Capture the cell that displays the provided text and extract its (X, Y) central coordinate. 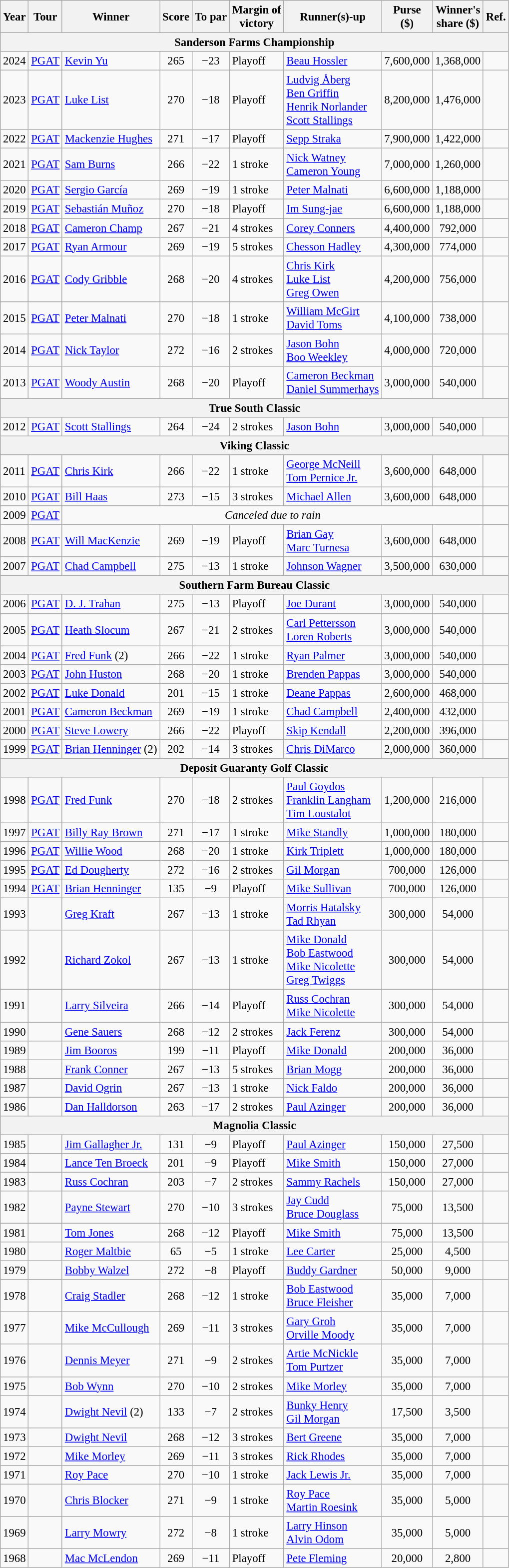
Canceled due to rain (273, 515)
4,200,000 (407, 279)
1,368,000 (458, 61)
2019 (14, 209)
Bert Greene (333, 1437)
1973 (14, 1437)
Heath Slocum (111, 630)
Fred Funk (2) (111, 655)
2000 (14, 730)
2008 (14, 541)
Winner'sshare ($) (458, 17)
Skip Kendall (333, 730)
Roy Pace Martin Roesink (333, 1501)
Bill Haas (111, 497)
135 (176, 889)
Mike Donald Bob Eastwood Mike Nicolette Greg Twiggs (333, 961)
Year (14, 17)
Gene Sauers (111, 1032)
Runner(s)-up (333, 17)
Jay Cudd Bruce Douglass (333, 1208)
Richard Zokol (111, 961)
Sam Burns (111, 165)
Cameron Champ (111, 228)
1987 (14, 1088)
1999 (14, 749)
Sergio García (111, 190)
Craig Stadler (111, 1296)
Gary Groh Orville Moody (333, 1329)
4,100,000 (407, 318)
2002 (14, 693)
David Ogrin (111, 1088)
Magnolia Classic (255, 1126)
2013 (14, 383)
George McNeill Tom Pernice Jr. (333, 471)
20,000 (407, 1558)
263 (176, 1107)
265 (176, 61)
2009 (14, 515)
Sammy Rachels (333, 1182)
Payne Stewart (111, 1208)
2024 (14, 61)
Rick Rhodes (333, 1456)
Brian Henninger (111, 889)
Nick Watney Cameron Young (333, 165)
1991 (14, 1006)
2015 (14, 318)
131 (176, 1144)
−5 (211, 1252)
Nick Faldo (333, 1088)
Larry Hinson Alvin Odom (333, 1533)
Mike McCullough (111, 1329)
2,200,000 (407, 730)
Mackenzie Hughes (111, 139)
1979 (14, 1271)
Jim Booros (111, 1050)
3,500 (458, 1412)
Viking Classic (255, 445)
774,000 (458, 246)
7,000,000 (407, 165)
2005 (14, 630)
William McGirt David Toms (333, 318)
756,000 (458, 279)
133 (176, 1412)
2018 (14, 228)
1993 (14, 915)
Joe Durant (333, 604)
Bunky Henry Gil Morgan (333, 1412)
Tour (45, 17)
216,000 (458, 800)
Chris Kirk Luke List Greg Owen (333, 279)
Ed Dougherty (111, 870)
4,300,000 (407, 246)
50,000 (407, 1271)
1,422,000 (458, 139)
Johnson Wagner (333, 566)
2011 (14, 471)
8,200,000 (407, 100)
Billy Ray Brown (111, 833)
Purse($) (407, 17)
Southern Farm Bureau Classic (255, 585)
Jim Gallagher Jr. (111, 1144)
2007 (14, 566)
1983 (14, 1182)
Morris Hatalsky Tad Rhyan (333, 915)
Luke List (111, 100)
Ryan Palmer (333, 655)
Mac McLendon (111, 1558)
1980 (14, 1252)
1989 (14, 1050)
Jack Lewis Jr. (333, 1475)
264 (176, 427)
2016 (14, 279)
1997 (14, 833)
202 (176, 749)
Chris Kirk (111, 471)
4,500 (458, 1252)
1990 (14, 1032)
Brian Gay Marc Turnesa (333, 541)
2001 (14, 712)
3,500,000 (407, 566)
1985 (14, 1144)
Larry Mowry (111, 1533)
Ref. (496, 17)
1974 (14, 1412)
Sebastián Muñoz (111, 209)
Cameron Beckman Daniel Summerhays (333, 383)
Corey Conners (333, 228)
Steve Lowery (111, 730)
1982 (14, 1208)
Tom Jones (111, 1233)
Dwight Nevil (111, 1437)
1992 (14, 961)
Margin ofvictory (257, 17)
−24 (211, 427)
Brian Mogg (333, 1069)
Russ Cochran Mike Nicolette (333, 1006)
17,500 (407, 1412)
Bob Eastwood Bruce Fleisher (333, 1296)
Brian Henninger (2) (111, 749)
Jason Bohn (333, 427)
1977 (14, 1329)
Kevin Yu (111, 61)
360,000 (458, 749)
273 (176, 497)
203 (176, 1182)
2,400,000 (407, 712)
Chesson Hadley (333, 246)
4,000,000 (407, 350)
D. J. Trahan (111, 604)
Chris Blocker (111, 1501)
2006 (14, 604)
2020 (14, 190)
Paul Goydos Franklin Langham Tim Loustalot (333, 800)
25,000 (407, 1252)
1984 (14, 1163)
1994 (14, 889)
Cameron Beckman (111, 712)
1968 (14, 1558)
4,400,000 (407, 228)
1969 (14, 1533)
Greg Kraft (111, 915)
Bobby Walzel (111, 1271)
Fred Funk (111, 800)
Winner (111, 17)
Ryan Armour (111, 246)
792,000 (458, 228)
2003 (14, 674)
7,900,000 (407, 139)
27,500 (458, 1144)
2,000,000 (407, 749)
396,000 (458, 730)
1975 (14, 1386)
432,000 (458, 712)
Deane Pappas (333, 693)
1981 (14, 1233)
Dennis Meyer (111, 1361)
Score (176, 17)
2012 (14, 427)
2004 (14, 655)
1,200,000 (407, 800)
468,000 (458, 693)
1978 (14, 1296)
Roger Maltbie (111, 1252)
Sepp Straka (333, 139)
Dwight Nevil (2) (111, 1412)
2021 (14, 165)
Will MacKenzie (111, 541)
Dan Halldorson (111, 1107)
Sanderson Farms Championship (255, 42)
2022 (14, 139)
2014 (14, 350)
John Huston (111, 674)
Chris DiMarco (333, 749)
Gil Morgan (333, 870)
1,260,000 (458, 165)
Brenden Pappas (333, 674)
Larry Silveira (111, 1006)
Jack Ferenz (333, 1032)
630,000 (458, 566)
Nick Taylor (111, 350)
Deposit Guaranty Golf Classic (255, 768)
1976 (14, 1361)
Mike Donald (333, 1050)
Im Sung-jae (333, 209)
Beau Hossler (333, 61)
1970 (14, 1501)
1971 (14, 1475)
Willie Wood (111, 851)
65 (176, 1252)
2017 (14, 246)
Russ Cochran (111, 1182)
To par (211, 17)
1998 (14, 800)
1972 (14, 1456)
Pete Fleming (333, 1558)
Michael Allen (333, 497)
Ludvig Åberg Ben Griffin Henrik Norlander Scott Stallings (333, 100)
7,600,000 (407, 61)
Lee Carter (333, 1252)
Bob Wynn (111, 1386)
Scott Stallings (111, 427)
Mike Standly (333, 833)
Luke Donald (111, 693)
199 (176, 1050)
Carl Pettersson Loren Roberts (333, 630)
Mike Sullivan (333, 889)
Kirk Triplett (333, 851)
Cody Gribble (111, 279)
738,000 (458, 318)
Woody Austin (111, 383)
Artie McNickle Tom Purtzer (333, 1361)
2023 (14, 100)
1,476,000 (458, 100)
9,000 (458, 1271)
True South Classic (255, 408)
Buddy Gardner (333, 1271)
1986 (14, 1107)
1996 (14, 851)
2010 (14, 497)
1995 (14, 870)
720,000 (458, 350)
Frank Conner (111, 1069)
Jason Bohn Boo Weekley (333, 350)
2,800 (458, 1558)
2,600,000 (407, 693)
Lance Ten Broeck (111, 1163)
1988 (14, 1069)
−23 (211, 61)
Roy Pace (111, 1475)
